Return the (x, y) coordinate for the center point of the cell that contains the specified text.  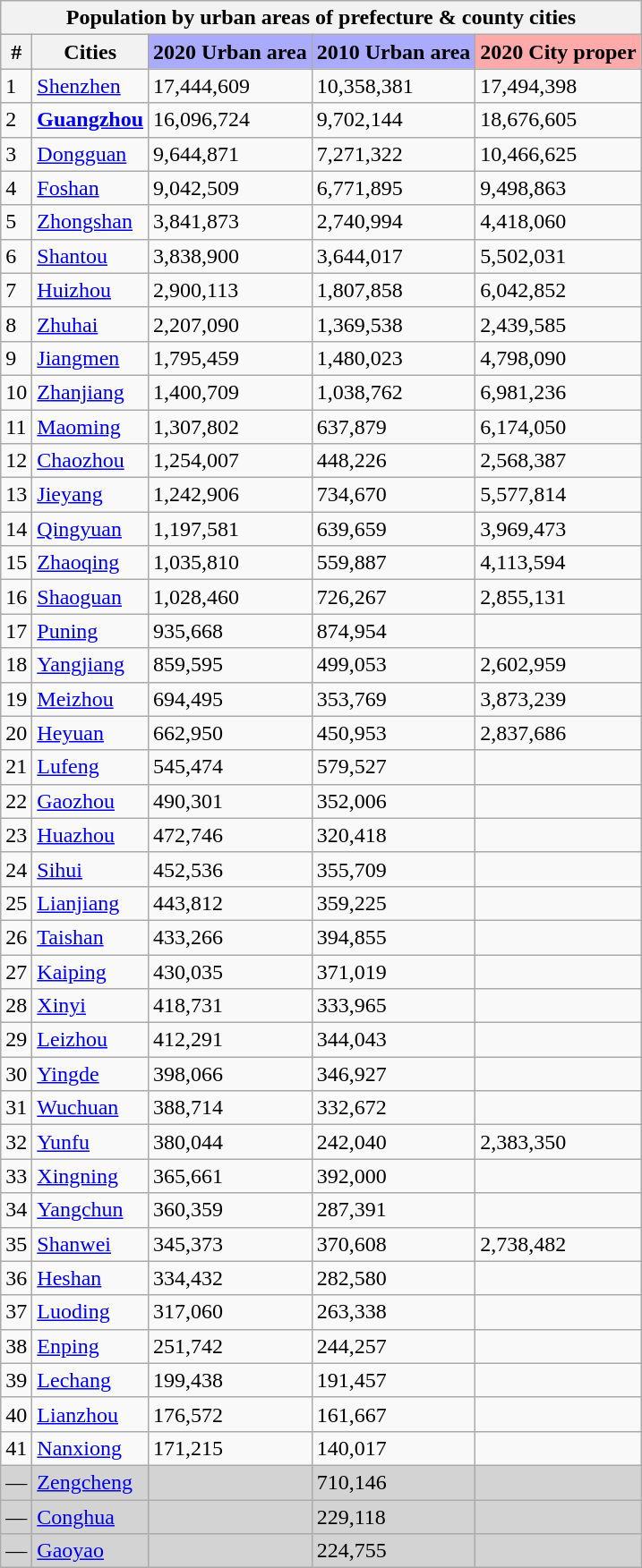
Heyuan (90, 733)
38 (16, 1346)
452,536 (231, 869)
694,495 (231, 699)
Xingning (90, 1176)
344,043 (394, 1040)
Gaoyao (90, 1551)
662,950 (231, 733)
15 (16, 563)
Population by urban areas of prefecture & county cities (321, 18)
499,053 (394, 665)
26 (16, 937)
1,400,709 (231, 392)
2010 Urban area (394, 52)
18 (16, 665)
Puning (90, 631)
9 (16, 358)
2,207,090 (231, 324)
418,731 (231, 1006)
345,373 (231, 1244)
Leizhou (90, 1040)
39 (16, 1380)
1,307,802 (231, 427)
24 (16, 869)
Enping (90, 1346)
Yunfu (90, 1142)
1,807,858 (394, 290)
332,672 (394, 1108)
360,359 (231, 1210)
25 (16, 903)
3,644,017 (394, 256)
1,795,459 (231, 358)
559,887 (394, 563)
Chaozhou (90, 461)
4,113,594 (559, 563)
10,466,625 (559, 154)
1,254,007 (231, 461)
17 (16, 631)
Guangzhou (90, 120)
Gaozhou (90, 801)
1,038,762 (394, 392)
Zhaoqing (90, 563)
4,798,090 (559, 358)
229,118 (394, 1517)
333,965 (394, 1006)
Shaoguan (90, 597)
13 (16, 495)
710,146 (394, 1482)
2,738,482 (559, 1244)
1 (16, 86)
6,771,895 (394, 188)
8 (16, 324)
443,812 (231, 903)
1,028,460 (231, 597)
10,358,381 (394, 86)
320,418 (394, 835)
935,668 (231, 631)
Zhanjiang (90, 392)
1,480,023 (394, 358)
16,096,724 (231, 120)
Huizhou (90, 290)
874,954 (394, 631)
161,667 (394, 1414)
242,040 (394, 1142)
9,644,871 (231, 154)
7,271,322 (394, 154)
176,572 (231, 1414)
36 (16, 1278)
6 (16, 256)
140,017 (394, 1448)
19 (16, 699)
1,369,538 (394, 324)
371,019 (394, 971)
Zhuhai (90, 324)
17,494,398 (559, 86)
2020 Urban area (231, 52)
2,568,387 (559, 461)
412,291 (231, 1040)
5,502,031 (559, 256)
199,438 (231, 1380)
2020 City proper (559, 52)
370,608 (394, 1244)
859,595 (231, 665)
18,676,605 (559, 120)
2 (16, 120)
171,215 (231, 1448)
352,006 (394, 801)
224,755 (394, 1551)
3,841,873 (231, 222)
4 (16, 188)
2,837,686 (559, 733)
21 (16, 767)
1,242,906 (231, 495)
392,000 (394, 1176)
2,900,113 (231, 290)
353,769 (394, 699)
579,527 (394, 767)
5 (16, 222)
359,225 (394, 903)
1,197,581 (231, 529)
Shantou (90, 256)
12 (16, 461)
Zengcheng (90, 1482)
2,855,131 (559, 597)
14 (16, 529)
17,444,609 (231, 86)
334,432 (231, 1278)
282,580 (394, 1278)
365,661 (231, 1176)
287,391 (394, 1210)
637,879 (394, 427)
20 (16, 733)
317,060 (231, 1312)
Sihui (90, 869)
Conghua (90, 1517)
27 (16, 971)
30 (16, 1074)
490,301 (231, 801)
Xinyi (90, 1006)
37 (16, 1312)
31 (16, 1108)
Foshan (90, 188)
Yingde (90, 1074)
Yangjiang (90, 665)
448,226 (394, 461)
9,702,144 (394, 120)
16 (16, 597)
Shenzhen (90, 86)
472,746 (231, 835)
Yangchun (90, 1210)
6,981,236 (559, 392)
726,267 (394, 597)
3,969,473 (559, 529)
33 (16, 1176)
35 (16, 1244)
5,577,814 (559, 495)
32 (16, 1142)
Shanwei (90, 1244)
40 (16, 1414)
433,266 (231, 937)
10 (16, 392)
Lianzhou (90, 1414)
Jieyang (90, 495)
Nanxiong (90, 1448)
Lufeng (90, 767)
Zhongshan (90, 222)
3,838,900 (231, 256)
34 (16, 1210)
388,714 (231, 1108)
Wuchuan (90, 1108)
355,709 (394, 869)
29 (16, 1040)
Qingyuan (90, 529)
251,742 (231, 1346)
263,338 (394, 1312)
4,418,060 (559, 222)
734,670 (394, 495)
Kaiping (90, 971)
Lianjiang (90, 903)
639,659 (394, 529)
2,439,585 (559, 324)
394,855 (394, 937)
346,927 (394, 1074)
6,042,852 (559, 290)
28 (16, 1006)
11 (16, 427)
7 (16, 290)
Jiangmen (90, 358)
Heshan (90, 1278)
Luoding (90, 1312)
191,457 (394, 1380)
1,035,810 (231, 563)
23 (16, 835)
398,066 (231, 1074)
Maoming (90, 427)
450,953 (394, 733)
9,498,863 (559, 188)
Meizhou (90, 699)
2,740,994 (394, 222)
3,873,239 (559, 699)
430,035 (231, 971)
Huazhou (90, 835)
244,257 (394, 1346)
3 (16, 154)
# (16, 52)
545,474 (231, 767)
41 (16, 1448)
2,383,350 (559, 1142)
6,174,050 (559, 427)
2,602,959 (559, 665)
22 (16, 801)
380,044 (231, 1142)
Lechang (90, 1380)
9,042,509 (231, 188)
Dongguan (90, 154)
Taishan (90, 937)
Cities (90, 52)
